Provide the (X, Y) coordinate of the cell's center where the given text is located.  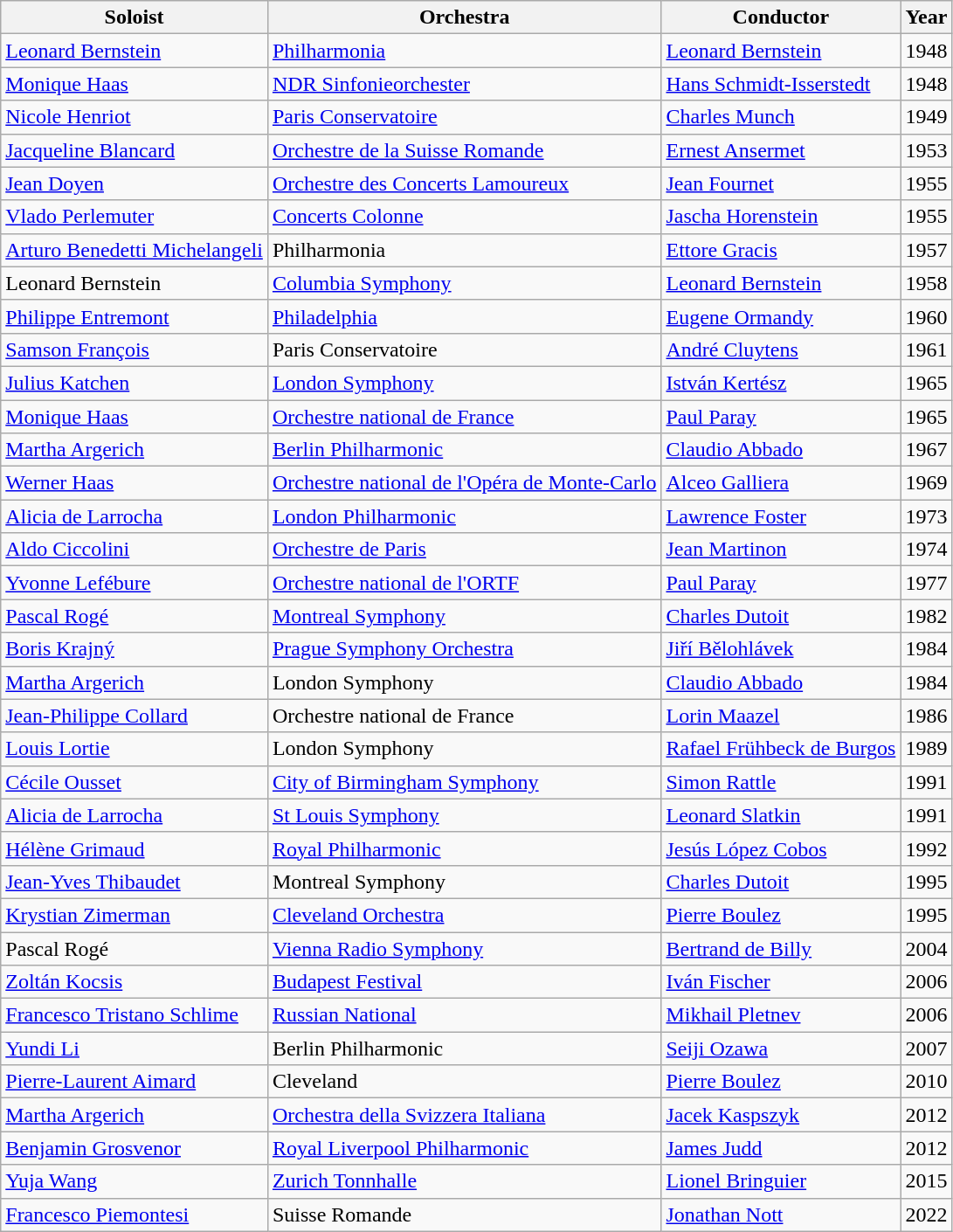
1958 (926, 283)
Orchestre des Concerts Lamoureux (465, 183)
2010 (926, 1082)
Cécile Ousset (135, 782)
Russian National (465, 1015)
Alceo Galliera (781, 483)
Nicole Henriot (135, 117)
André Cluytens (781, 350)
Royal Liverpool Philharmonic (465, 1148)
Yuja Wang (135, 1181)
Orchestre national de l'ORTF (465, 583)
2004 (926, 948)
Orchestre de Paris (465, 550)
Orchestra (465, 17)
Lorin Maazel (781, 716)
1961 (926, 350)
1973 (926, 516)
Jacek Kaspszyk (781, 1115)
Lawrence Foster (781, 516)
1953 (926, 150)
1977 (926, 583)
Mikhail Pletnev (781, 1015)
James Judd (781, 1148)
Yundi Li (135, 1049)
Jean Doyen (135, 183)
Vienna Radio Symphony (465, 948)
1957 (926, 250)
Conductor (781, 17)
Eugene Ormandy (781, 316)
2022 (926, 1215)
Bertrand de Billy (781, 948)
Jascha Horenstein (781, 217)
Benjamin Grosvenor (135, 1148)
Jean-Philippe Collard (135, 716)
Krystian Zimerman (135, 915)
Samson François (135, 350)
Hélène Grimaud (135, 848)
1989 (926, 749)
1992 (926, 848)
Jean-Yves Thibaudet (135, 882)
Yvonne Lefébure (135, 583)
Vlado Perlemuter (135, 217)
1960 (926, 316)
Philippe Entremont (135, 316)
Prague Symphony Orchestra (465, 649)
Jean Fournet (781, 183)
Jesús López Cobos (781, 848)
Francesco Tristano Schlime (135, 1015)
1974 (926, 550)
Leonard Slatkin (781, 815)
Jonathan Nott (781, 1215)
Rafael Frühbeck de Burgos (781, 749)
1982 (926, 616)
Boris Krajný (135, 649)
Pierre-Laurent Aimard (135, 1082)
Jacqueline Blancard (135, 150)
Suisse Romande (465, 1215)
Budapest Festival (465, 982)
2015 (926, 1181)
Zurich Tonnhalle (465, 1181)
Jiří Bělohlávek (781, 649)
Cleveland (465, 1082)
Orchestra della Svizzera Italiana (465, 1115)
Werner Haas (135, 483)
1969 (926, 483)
Francesco Piemontesi (135, 1215)
NDR Sinfonieorchester (465, 84)
Julius Katchen (135, 383)
Aldo Ciccolini (135, 550)
Lionel Bringuier (781, 1181)
Royal Philharmonic (465, 848)
Soloist (135, 17)
Jean Martinon (781, 550)
Columbia Symphony (465, 283)
St Louis Symphony (465, 815)
2007 (926, 1049)
Cleveland Orchestra (465, 915)
Arturo Benedetti Michelangeli (135, 250)
Louis Lortie (135, 749)
Simon Rattle (781, 782)
Philadelphia (465, 316)
Iván Fischer (781, 982)
István Kertész (781, 383)
Orchestre de la Suisse Romande (465, 150)
City of Birmingham Symphony (465, 782)
Zoltán Kocsis (135, 982)
Seiji Ozawa (781, 1049)
Charles Munch (781, 117)
Year (926, 17)
1949 (926, 117)
Ettore Gracis (781, 250)
Concerts Colonne (465, 217)
Ernest Ansermet (781, 150)
London Philharmonic (465, 516)
Hans Schmidt-Isserstedt (781, 84)
1967 (926, 450)
Orchestre national de l'Opéra de Monte-Carlo (465, 483)
1986 (926, 716)
